Find where the given text appears and provide that cell's center as [X, Y] coordinate. 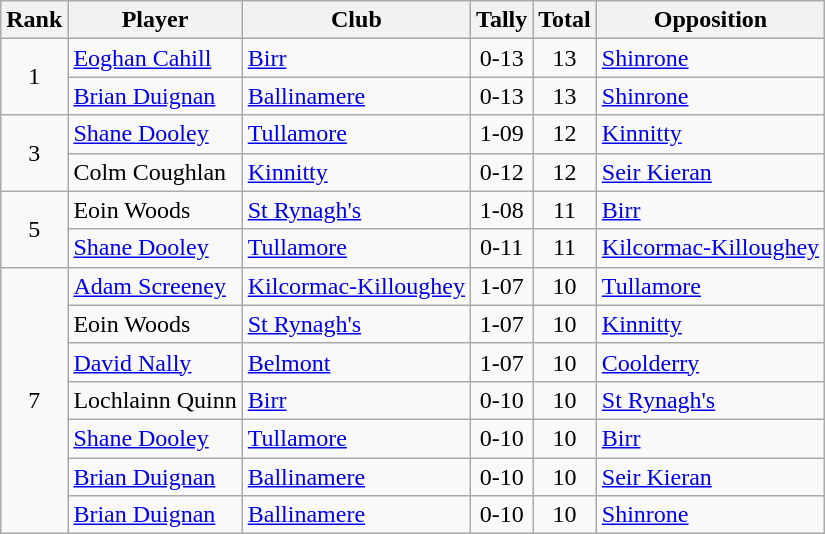
3 [34, 153]
1-08 [502, 210]
5 [34, 229]
Player [155, 20]
Lochlainn Quinn [155, 400]
Total [565, 20]
Rank [34, 20]
Coolderry [710, 362]
Belmont [356, 362]
Colm Coughlan [155, 172]
0-12 [502, 172]
0-11 [502, 248]
Opposition [710, 20]
Adam Screeney [155, 286]
Club [356, 20]
1-09 [502, 134]
David Nally [155, 362]
Eoghan Cahill [155, 58]
1 [34, 77]
7 [34, 400]
Tally [502, 20]
